Find where the given text appears and provide that cell's center as (x, y) coordinate. 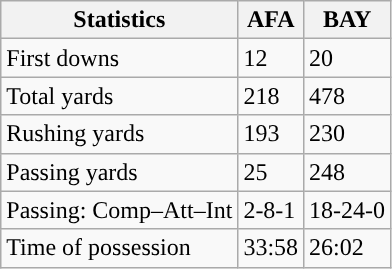
First downs (120, 58)
33:58 (271, 248)
Total yards (120, 96)
478 (348, 96)
20 (348, 58)
248 (348, 172)
12 (271, 58)
218 (271, 96)
25 (271, 172)
Rushing yards (120, 134)
193 (271, 134)
26:02 (348, 248)
Passing: Comp–Att–Int (120, 210)
18-24-0 (348, 210)
BAY (348, 20)
2-8-1 (271, 210)
Time of possession (120, 248)
Statistics (120, 20)
Passing yards (120, 172)
230 (348, 134)
AFA (271, 20)
